Return the (X, Y) coordinate for the center point of the cell that contains the specified text.  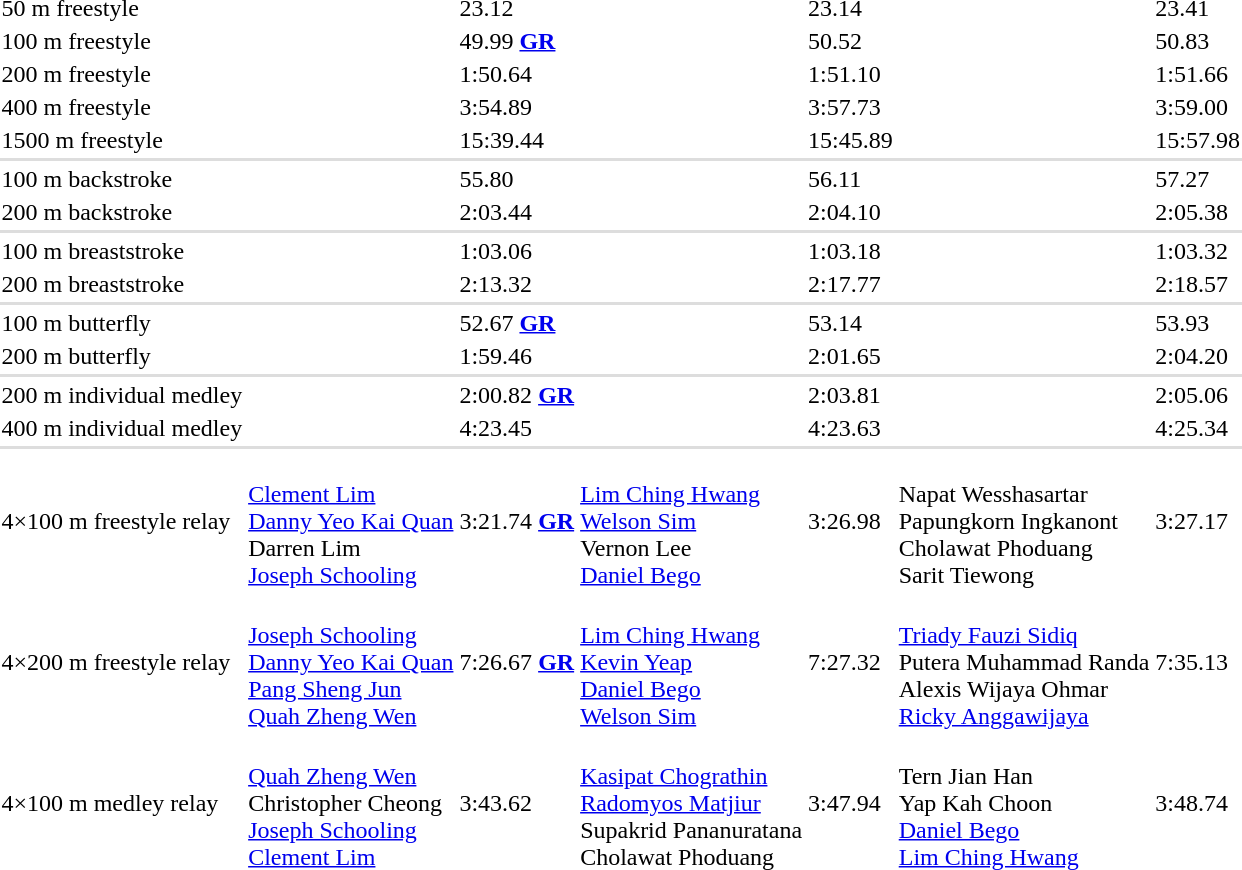
100 m butterfly (122, 323)
4×200 m freestyle relay (122, 662)
4:23.63 (851, 428)
15:39.44 (517, 140)
56.11 (851, 179)
4:23.45 (517, 428)
4:25.34 (1198, 428)
100 m freestyle (122, 41)
2:00.82 GR (517, 395)
3:54.89 (517, 107)
57.27 (1198, 179)
2:04.20 (1198, 356)
2:05.06 (1198, 395)
Napat WesshasartarPapungkorn IngkanontCholawat PhoduangSarit Tiewong (1024, 521)
7:26.67 GR (517, 662)
1:03.32 (1198, 251)
1500 m freestyle (122, 140)
3:57.73 (851, 107)
49.99 GR (517, 41)
400 m individual medley (122, 428)
1:51.10 (851, 74)
400 m freestyle (122, 107)
3:26.98 (851, 521)
200 m breaststroke (122, 284)
2:18.57 (1198, 284)
7:35.13 (1198, 662)
3:21.74 GR (517, 521)
2:01.65 (851, 356)
1:59.46 (517, 356)
200 m individual medley (122, 395)
200 m backstroke (122, 212)
55.80 (517, 179)
1:51.66 (1198, 74)
Triady Fauzi SidiqPutera Muhammad RandaAlexis Wijaya OhmarRicky Anggawijaya (1024, 662)
52.67 GR (517, 323)
2:04.10 (851, 212)
2:13.32 (517, 284)
15:57.98 (1198, 140)
2:17.77 (851, 284)
2:05.38 (1198, 212)
50.83 (1198, 41)
100 m backstroke (122, 179)
Joseph SchoolingDanny Yeo Kai QuanPang Sheng JunQuah Zheng Wen (351, 662)
Lim Ching HwangWelson SimVernon LeeDaniel Bego (692, 521)
1:03.06 (517, 251)
15:45.89 (851, 140)
50.52 (851, 41)
2:03.44 (517, 212)
200 m freestyle (122, 74)
1:03.18 (851, 251)
7:27.32 (851, 662)
2:03.81 (851, 395)
Clement LimDanny Yeo Kai QuanDarren LimJoseph Schooling (351, 521)
53.93 (1198, 323)
Lim Ching HwangKevin YeapDaniel BegoWelson Sim (692, 662)
3:59.00 (1198, 107)
4×100 m freestyle relay (122, 521)
53.14 (851, 323)
1:50.64 (517, 74)
100 m breaststroke (122, 251)
200 m butterfly (122, 356)
3:27.17 (1198, 521)
